Return [x, y] of the center of cell containing provided text 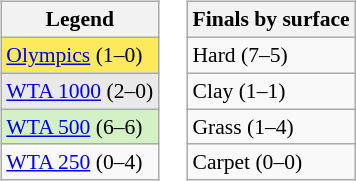
Legend [80, 20]
Carpet (0–0) [270, 162]
Grass (1–4) [270, 127]
Hard (7–5) [270, 55]
Finals by surface [270, 20]
Olympics (1–0) [80, 55]
WTA 1000 (2–0) [80, 91]
Clay (1–1) [270, 91]
WTA 250 (0–4) [80, 162]
WTA 500 (6–6) [80, 127]
